Output the (x, y) coordinate of the center of the cell containing the given text.  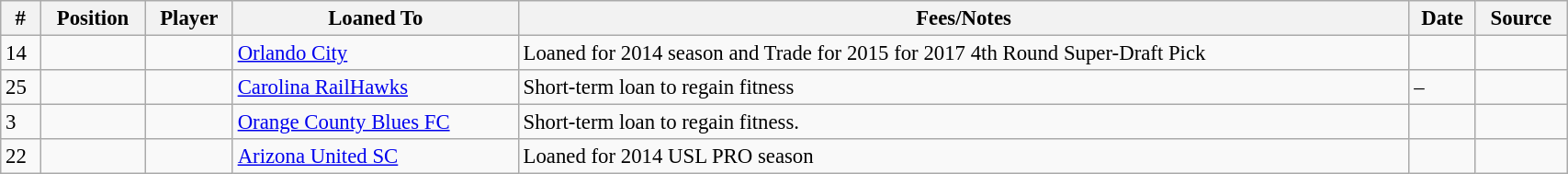
Position (94, 18)
Loaned for 2014 season and Trade for 2015 for 2017 4th Round Super-Draft Pick (964, 53)
Arizona United SC (375, 157)
Short-term loan to regain fitness (964, 87)
– (1442, 87)
25 (20, 87)
Fees/Notes (964, 18)
Short-term loan to regain fitness. (964, 122)
# (20, 18)
Loaned To (375, 18)
Carolina RailHawks (375, 87)
Player (189, 18)
22 (20, 157)
14 (20, 53)
Loaned for 2014 USL PRO season (964, 157)
Orange County Blues FC (375, 122)
Date (1442, 18)
Source (1521, 18)
3 (20, 122)
Orlando City (375, 53)
